Return the (x, y) coordinate for the center point of the cell that contains the specified text.  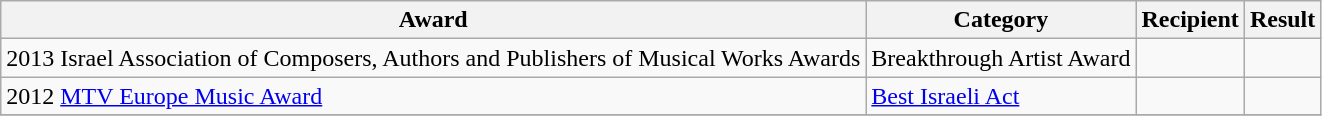
2012 MTV Europe Music Award (434, 96)
Category (1001, 20)
Recipient (1190, 20)
Award (434, 20)
Best Israeli Act (1001, 96)
2013 Israel Association of Composers, Authors and Publishers of Musical Works Awards (434, 58)
Result (1282, 20)
Breakthrough Artist Award (1001, 58)
